Determine the (x, y) coordinate at the center of the cell enclosing the given text.  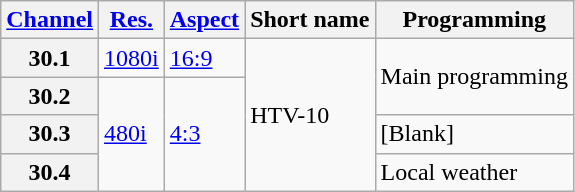
Aspect (204, 20)
30.1 (50, 58)
Local weather (474, 172)
Short name (310, 20)
Programming (474, 20)
30.4 (50, 172)
30.2 (50, 96)
HTV-10 (310, 115)
30.3 (50, 134)
[Blank] (474, 134)
Channel (50, 20)
4:3 (204, 134)
1080i (132, 58)
480i (132, 134)
Res. (132, 20)
16:9 (204, 58)
Main programming (474, 77)
